Output the (x, y) coordinate of the center of the cell containing the given text.  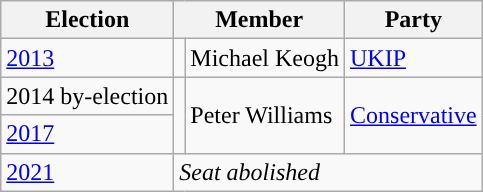
Member (260, 20)
Party (414, 20)
Election (88, 20)
2021 (88, 172)
Peter Williams (265, 115)
2013 (88, 58)
Conservative (414, 115)
2014 by-election (88, 96)
UKIP (414, 58)
Michael Keogh (265, 58)
Seat abolished (328, 172)
2017 (88, 134)
